Search for the cell housing the specified text and yield its (X, Y) center coordinate. 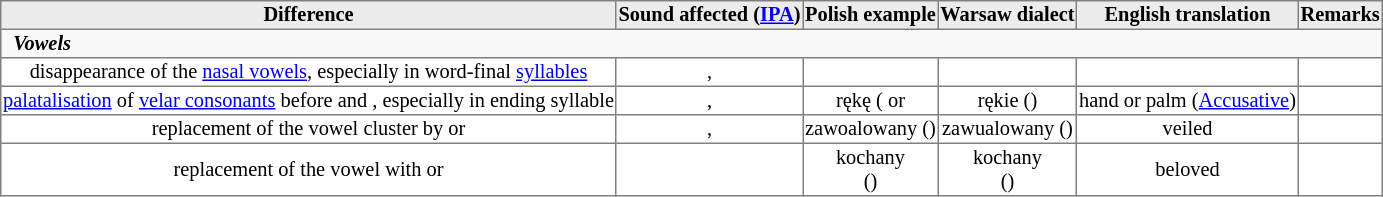
disappearance of the nasal vowels, especially in word-final syllables (308, 72)
rękę ( or (870, 100)
Remarks (1340, 15)
replacement of the vowel cluster by or (308, 129)
veiled (1188, 129)
Sound affected (IPA) (710, 15)
Difference (308, 15)
Warsaw dialect (1008, 15)
English translation (1188, 15)
zawualowany () (1008, 129)
palatalisation of velar consonants before and , especially in ending syllable (308, 100)
zawoalowany () (870, 129)
Polish example (870, 15)
rękie () (1008, 100)
hand or palm (Accusative) (1188, 100)
beloved (1188, 169)
replacement of the vowel with or (308, 169)
Vowels (692, 43)
